Return the (x, y) coordinate for the center point of the cell that contains the specified text.  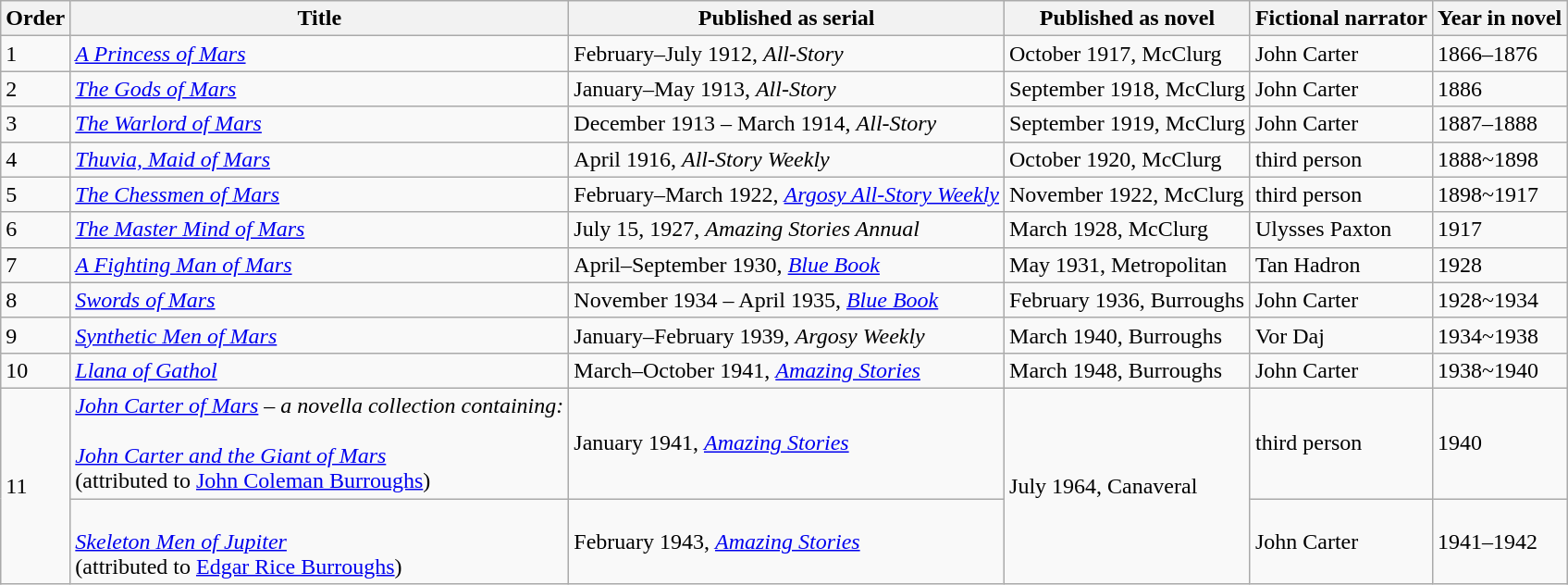
1898~1917 (1499, 194)
1886 (1499, 89)
Published as novel (1128, 19)
Vor Daj (1341, 335)
November 1922, McClurg (1128, 194)
1887–1888 (1499, 124)
January–February 1939, Argosy Weekly (786, 335)
7 (35, 265)
6 (35, 230)
1 (35, 54)
9 (35, 335)
March–October 1941, Amazing Stories (786, 370)
The Master Mind of Mars (320, 230)
May 1931, Metropolitan (1128, 265)
5 (35, 194)
January 1941, Amazing Stories (786, 442)
Published as serial (786, 19)
Llana of Gathol (320, 370)
October 1920, McClurg (1128, 159)
March 1940, Burroughs (1128, 335)
Thuvia, Maid of Mars (320, 159)
Fictional narrator (1341, 19)
February 1943, Amazing Stories (786, 541)
3 (35, 124)
1934~1938 (1499, 335)
Synthetic Men of Mars (320, 335)
Year in novel (1499, 19)
February–July 1912, All-Story (786, 54)
The Gods of Mars (320, 89)
Tan Hadron (1341, 265)
A Princess of Mars (320, 54)
July 1964, Canaveral (1128, 485)
March 1928, McClurg (1128, 230)
September 1919, McClurg (1128, 124)
December 1913 – March 1914, All-Story (786, 124)
10 (35, 370)
1866–1876 (1499, 54)
September 1918, McClurg (1128, 89)
The Chessmen of Mars (320, 194)
Skeleton Men of Jupiter (attributed to Edgar Rice Burroughs) (320, 541)
The Warlord of Mars (320, 124)
1888~1898 (1499, 159)
July 15, 1927, Amazing Stories Annual (786, 230)
John Carter of Mars – a novella collection containing: John Carter and the Giant of Mars (attributed to John Coleman Burroughs) (320, 442)
1940 (1499, 442)
1917 (1499, 230)
1928~1934 (1499, 300)
Order (35, 19)
Title (320, 19)
April 1916, All-Story Weekly (786, 159)
February–March 1922, Argosy All-Story Weekly (786, 194)
A Fighting Man of Mars (320, 265)
1928 (1499, 265)
Swords of Mars (320, 300)
1941–1942 (1499, 541)
November 1934 – April 1935, Blue Book (786, 300)
8 (35, 300)
February 1936, Burroughs (1128, 300)
April–September 1930, Blue Book (786, 265)
March 1948, Burroughs (1128, 370)
1938~1940 (1499, 370)
11 (35, 485)
2 (35, 89)
4 (35, 159)
January–May 1913, All-Story (786, 89)
October 1917, McClurg (1128, 54)
Ulysses Paxton (1341, 230)
